Provide the [x, y] coordinate of the cell's center where the given text is located.  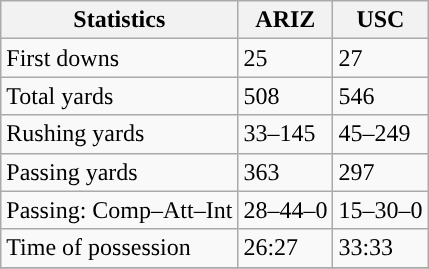
First downs [120, 58]
15–30–0 [380, 210]
508 [286, 96]
28–44–0 [286, 210]
546 [380, 96]
Rushing yards [120, 134]
25 [286, 58]
ARIZ [286, 20]
297 [380, 172]
Passing: Comp–Att–Int [120, 210]
Time of possession [120, 248]
33:33 [380, 248]
USC [380, 20]
363 [286, 172]
Statistics [120, 20]
33–145 [286, 134]
Passing yards [120, 172]
26:27 [286, 248]
27 [380, 58]
Total yards [120, 96]
45–249 [380, 134]
